Find where the given text appears and provide that cell's center as [x, y] coordinate. 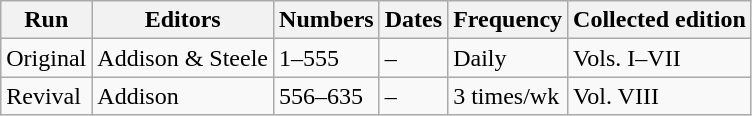
Vols. I–VII [660, 58]
Editors [183, 20]
Revival [46, 96]
556–635 [327, 96]
Run [46, 20]
Numbers [327, 20]
Daily [508, 58]
Frequency [508, 20]
Dates [413, 20]
Vol. VIII [660, 96]
Original [46, 58]
Addison [183, 96]
Addison & Steele [183, 58]
3 times/wk [508, 96]
1–555 [327, 58]
Collected edition [660, 20]
